Pinpoint the cell where the given text exists, returning its (X, Y) midpoint coordinate. 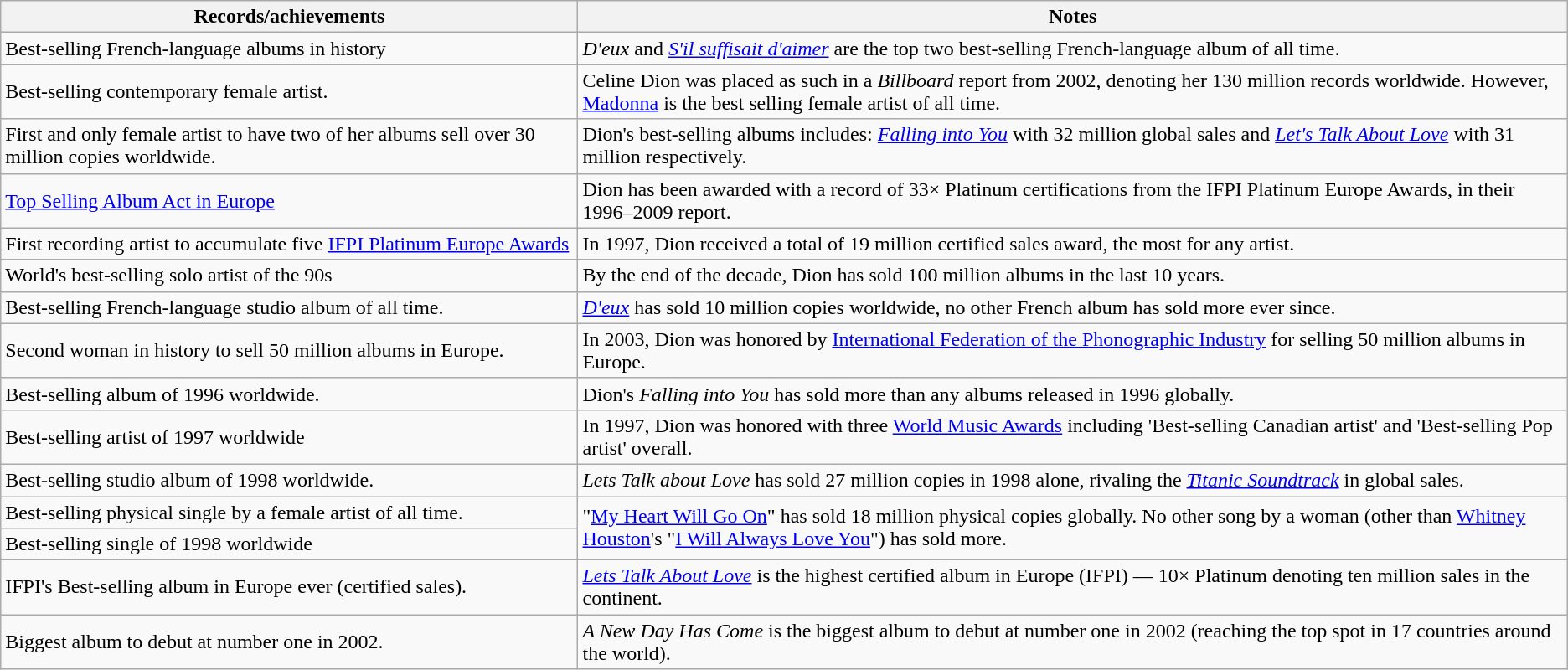
In 1997, Dion received a total of 19 million certified sales award, the most for any artist. (1072, 244)
Notes (1072, 17)
Best-selling French-language albums in history (290, 49)
Best-selling French-language studio album of all time. (290, 307)
D'eux and S'il suffisait d'aimer are the top two best-selling French-language album of all time. (1072, 49)
Records/achievements (290, 17)
IFPI's Best-selling album in Europe ever (certified sales). (290, 588)
Best-selling artist of 1997 worldwide (290, 437)
Dion has been awarded with a record of 33× Platinum certifications from the IFPI Platinum Europe Awards, in their 1996–2009 report. (1072, 201)
Top Selling Album Act in Europe (290, 201)
In 2003, Dion was honored by International Federation of the Phonographic Industry for selling 50 million albums in Europe. (1072, 350)
Lets Talk About Love is the highest certified album in Europe (IFPI) — 10× Platinum denoting ten million sales in the continent. (1072, 588)
By the end of the decade, Dion has sold 100 million albums in the last 10 years. (1072, 276)
Dion's Falling into You has sold more than any albums released in 1996 globally. (1072, 394)
First recording artist to accumulate five IFPI Platinum Europe Awards (290, 244)
Second woman in history to sell 50 million albums in Europe. (290, 350)
Best-selling album of 1996 worldwide. (290, 394)
Best-selling contemporary female artist. (290, 92)
In 1997, Dion was honored with three World Music Awards including 'Best-selling Canadian artist' and 'Best-selling Pop artist' overall. (1072, 437)
Best-selling single of 1998 worldwide (290, 544)
Dion's best-selling albums includes: Falling into You with 32 million global sales and Let's Talk About Love with 31 million respectively. (1072, 146)
Best-selling studio album of 1998 worldwide. (290, 480)
Lets Talk about Love has sold 27 million copies in 1998 alone, rivaling the Titanic Soundtrack in global sales. (1072, 480)
A New Day Has Come is the biggest album to debut at number one in 2002 (reaching the top spot in 17 countries around the world). (1072, 642)
D'eux has sold 10 million copies worldwide, no other French album has sold more ever since. (1072, 307)
Biggest album to debut at number one in 2002. (290, 642)
World's best-selling solo artist of the 90s (290, 276)
Best-selling physical single by a female artist of all time. (290, 512)
First and only female artist to have two of her albums sell over 30 million copies worldwide. (290, 146)
